Scan for the cell matching the given text and deliver its [X, Y] coordinate at center. 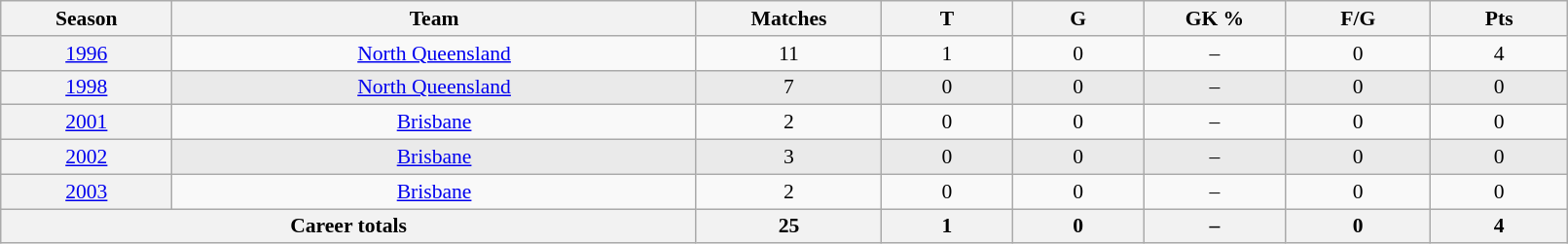
11 [788, 53]
2003 [87, 192]
Pts [1499, 18]
G [1078, 18]
F/G [1358, 18]
Team [434, 18]
2001 [87, 122]
3 [788, 157]
1996 [87, 53]
25 [788, 227]
1998 [87, 87]
T [948, 18]
2002 [87, 157]
Matches [788, 18]
Career totals [348, 227]
Season [87, 18]
GK % [1215, 18]
7 [788, 87]
